Search for the cell housing the specified text and yield its [x, y] center coordinate. 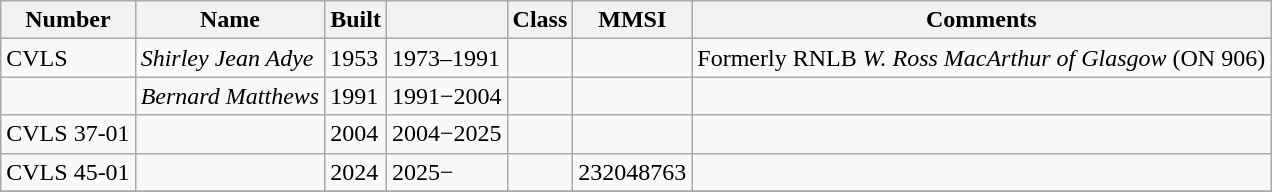
1991−2004 [446, 96]
Built [356, 20]
CVLS 37-01 [68, 134]
Bernard Matthews [230, 96]
CVLS 45-01 [68, 172]
1991 [356, 96]
2025− [446, 172]
Name [230, 20]
Formerly RNLB W. Ross MacArthur of Glasgow (ON 906) [982, 58]
CVLS [68, 58]
Class [540, 20]
2004−2025 [446, 134]
2004 [356, 134]
MMSI [632, 20]
232048763 [632, 172]
Shirley Jean Adye [230, 58]
1953 [356, 58]
2024 [356, 172]
Comments [982, 20]
Number [68, 20]
1973–1991 [446, 58]
